Determine the (X, Y) coordinate at the center of the cell enclosing the given text.  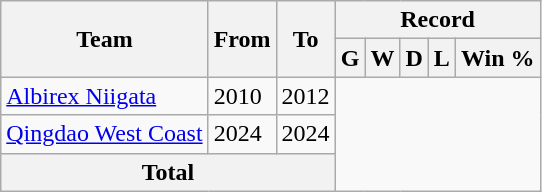
Win % (498, 58)
Albirex Niigata (104, 96)
Qingdao West Coast (104, 134)
L (442, 58)
To (306, 39)
2010 (242, 96)
2012 (306, 96)
W (382, 58)
Team (104, 39)
D (414, 58)
Record (438, 20)
Total (168, 172)
From (242, 39)
G (350, 58)
